Pinpoint the cell where the given text exists, returning its (x, y) midpoint coordinate. 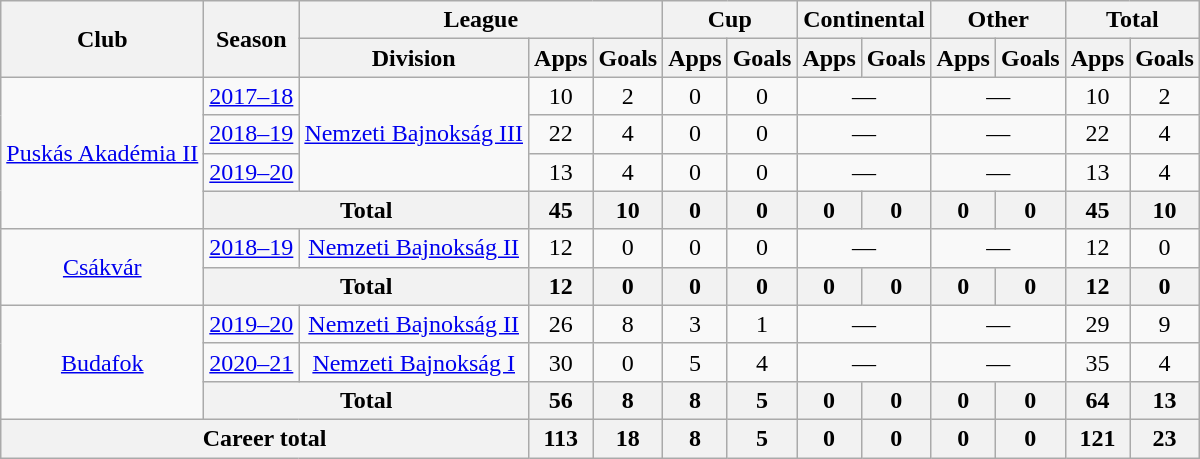
56 (561, 400)
Csákvár (102, 267)
121 (1097, 438)
Cup (730, 20)
2020–21 (252, 362)
23 (1165, 438)
Career total (265, 438)
Other (998, 20)
Budafok (102, 362)
Division (414, 58)
26 (561, 324)
Continental (864, 20)
Nemzeti Bajnokság III (414, 134)
2017–18 (252, 96)
113 (561, 438)
Nemzeti Bajnokság I (414, 362)
1 (762, 324)
Season (252, 39)
Puskás Akadémia II (102, 153)
League (481, 20)
Club (102, 39)
35 (1097, 362)
64 (1097, 400)
18 (628, 438)
9 (1165, 324)
3 (695, 324)
30 (561, 362)
29 (1097, 324)
